Search for the cell housing the specified text and yield its [x, y] center coordinate. 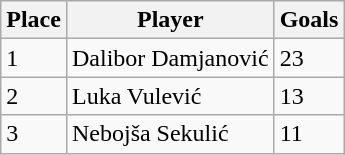
Place [34, 20]
3 [34, 134]
Nebojša Sekulić [170, 134]
1 [34, 58]
Player [170, 20]
Luka Vulević [170, 96]
Goals [309, 20]
Dalibor Damjanović [170, 58]
13 [309, 96]
2 [34, 96]
11 [309, 134]
23 [309, 58]
